From the cell containing the given text, extract its center point as (X, Y) coordinate. 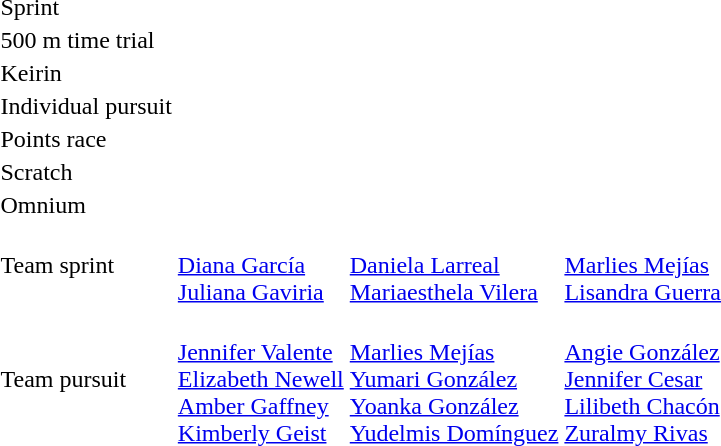
Diana GarcíaJuliana Gaviria (260, 265)
Daniela LarrealMariaesthela Vilera (454, 265)
